Provide the (x, y) coordinate of the cell's center where the given text is located.  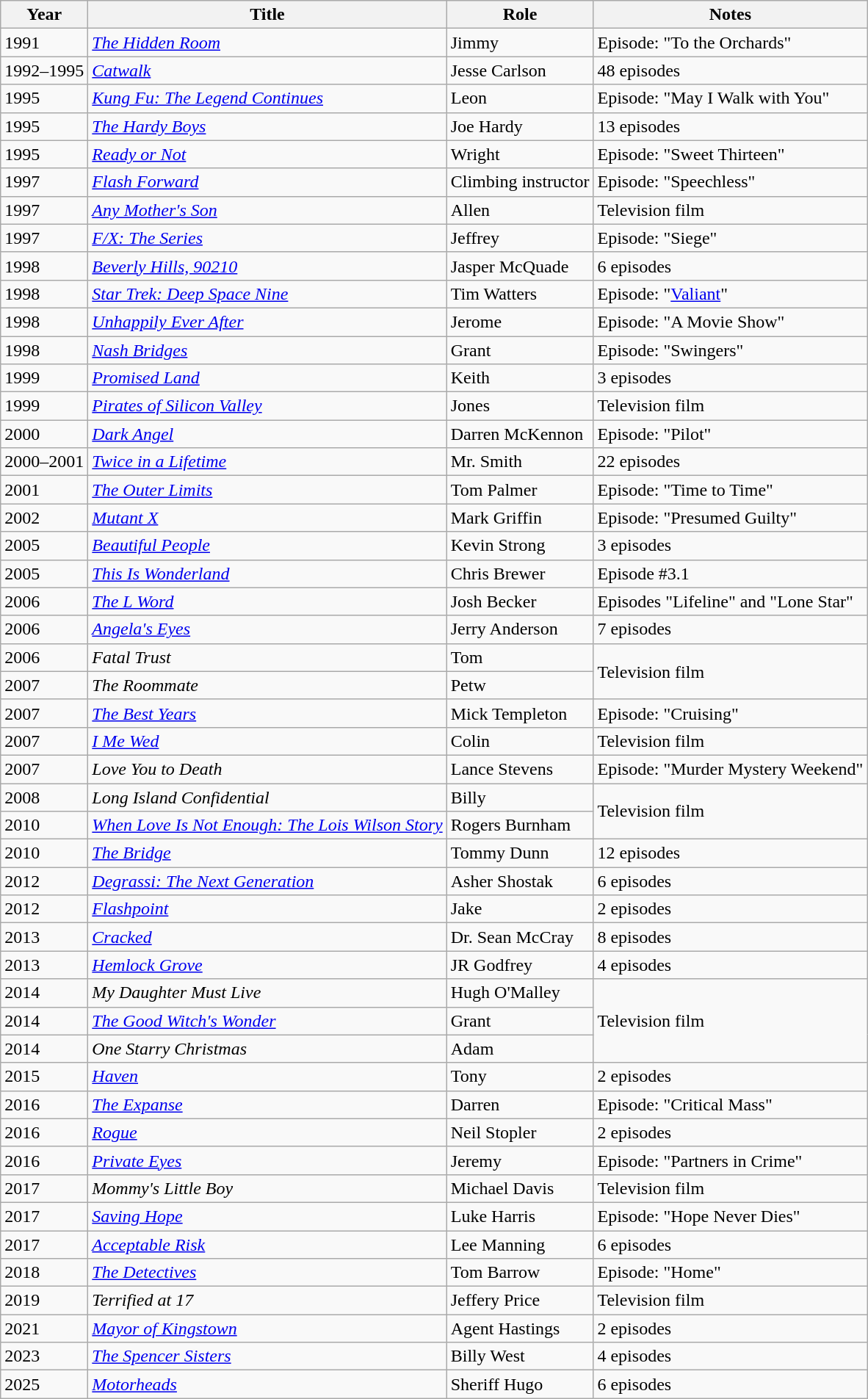
Pirates of Silicon Valley (267, 406)
Beautiful People (267, 546)
Terrified at 17 (267, 1301)
Title (267, 15)
The L Word (267, 601)
I Me Wed (267, 741)
Jimmy (520, 43)
Unhappily Ever After (267, 322)
13 episodes (730, 126)
The Spencer Sisters (267, 1356)
Leon (520, 98)
48 episodes (730, 71)
Episode: "Partners in Crime" (730, 1160)
Kevin Strong (520, 546)
Tommy Dunn (520, 853)
Tom Barrow (520, 1273)
Beverly Hills, 90210 (267, 266)
Asher Shostak (520, 881)
Nash Bridges (267, 350)
Mommy's Little Boy (267, 1188)
Tom Palmer (520, 490)
Episode: "Siege" (730, 238)
Private Eyes (267, 1160)
Mutant X (267, 518)
Chris Brewer (520, 574)
Saving Hope (267, 1216)
Star Trek: Deep Space Nine (267, 294)
Promised Land (267, 378)
Mr. Smith (520, 462)
Jerome (520, 322)
Billy West (520, 1356)
2000–2001 (44, 462)
2021 (44, 1328)
Episode: "Speechless" (730, 182)
Kung Fu: The Legend Continues (267, 98)
Episode: "Time to Time" (730, 490)
Episode: "Presumed Guilty" (730, 518)
Flashpoint (267, 909)
Jeffery Price (520, 1301)
1992–1995 (44, 71)
2000 (44, 434)
Long Island Confidential (267, 797)
Sheriff Hugo (520, 1384)
Jasper McQuade (520, 266)
This Is Wonderland (267, 574)
Josh Becker (520, 601)
The Bridge (267, 853)
Hugh O'Malley (520, 993)
Rogers Burnham (520, 825)
2018 (44, 1273)
JR Godfrey (520, 965)
Lance Stevens (520, 769)
The Roommate (267, 685)
2002 (44, 518)
Episode: "Hope Never Dies" (730, 1216)
Any Mother's Son (267, 210)
Lee Manning (520, 1245)
Episode: "Cruising" (730, 713)
Angela's Eyes (267, 629)
Episode: "Home" (730, 1273)
Neil Stopler (520, 1132)
The Hardy Boys (267, 126)
One Starry Christmas (267, 1049)
Episode: "Swingers" (730, 350)
The Hidden Room (267, 43)
Mayor of Kingstown (267, 1328)
Tom (520, 657)
Episode: "Pilot" (730, 434)
Episode: "Critical Mass" (730, 1105)
The Good Witch's Wonder (267, 1021)
The Expanse (267, 1105)
Michael Davis (520, 1188)
Mark Griffin (520, 518)
Tony (520, 1077)
Fatal Trust (267, 657)
2001 (44, 490)
Wright (520, 154)
Twice in a Lifetime (267, 462)
Petw (520, 685)
When Love Is Not Enough: The Lois Wilson Story (267, 825)
Billy (520, 797)
Episode: "Murder Mystery Weekend" (730, 769)
Mick Templeton (520, 713)
Dark Angel (267, 434)
Episode: "Valiant" (730, 294)
8 episodes (730, 937)
Degrassi: The Next Generation (267, 881)
Episode: "To the Orchards" (730, 43)
2015 (44, 1077)
Luke Harris (520, 1216)
Motorheads (267, 1384)
The Outer Limits (267, 490)
Acceptable Risk (267, 1245)
2008 (44, 797)
Haven (267, 1077)
The Detectives (267, 1273)
Cracked (267, 937)
Joe Hardy (520, 126)
Colin (520, 741)
Year (44, 15)
Agent Hastings (520, 1328)
Jones (520, 406)
Notes (730, 15)
Ready or Not (267, 154)
2025 (44, 1384)
Jake (520, 909)
Jeffrey (520, 238)
Episode: "A Movie Show" (730, 322)
Catwalk (267, 71)
22 episodes (730, 462)
Jeremy (520, 1160)
12 episodes (730, 853)
1991 (44, 43)
Love You to Death (267, 769)
Allen (520, 210)
Adam (520, 1049)
My Daughter Must Live (267, 993)
Flash Forward (267, 182)
Darren (520, 1105)
Darren McKennon (520, 434)
Dr. Sean McCray (520, 937)
Episode: "May I Walk with You" (730, 98)
Episode: "Sweet Thirteen" (730, 154)
Climbing instructor (520, 182)
Hemlock Grove (267, 965)
F/X: The Series (267, 238)
Tim Watters (520, 294)
Jerry Anderson (520, 629)
Role (520, 15)
Rogue (267, 1132)
Episodes "Lifeline" and "Lone Star" (730, 601)
2023 (44, 1356)
Keith (520, 378)
Jesse Carlson (520, 71)
2019 (44, 1301)
The Best Years (267, 713)
Episode #3.1 (730, 574)
7 episodes (730, 629)
